For the text-containing cell, return its midpoint in [X, Y] coordinate format. 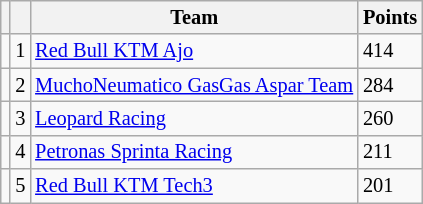
Points [390, 17]
4 [20, 152]
2 [20, 85]
MuchoNeumatico GasGas Aspar Team [194, 85]
260 [390, 118]
Team [194, 17]
3 [20, 118]
5 [20, 186]
Red Bull KTM Tech3 [194, 186]
201 [390, 186]
414 [390, 51]
Leopard Racing [194, 118]
Red Bull KTM Ajo [194, 51]
1 [20, 51]
Petronas Sprinta Racing [194, 152]
211 [390, 152]
284 [390, 85]
